For the text-containing cell, return its midpoint in [X, Y] coordinate format. 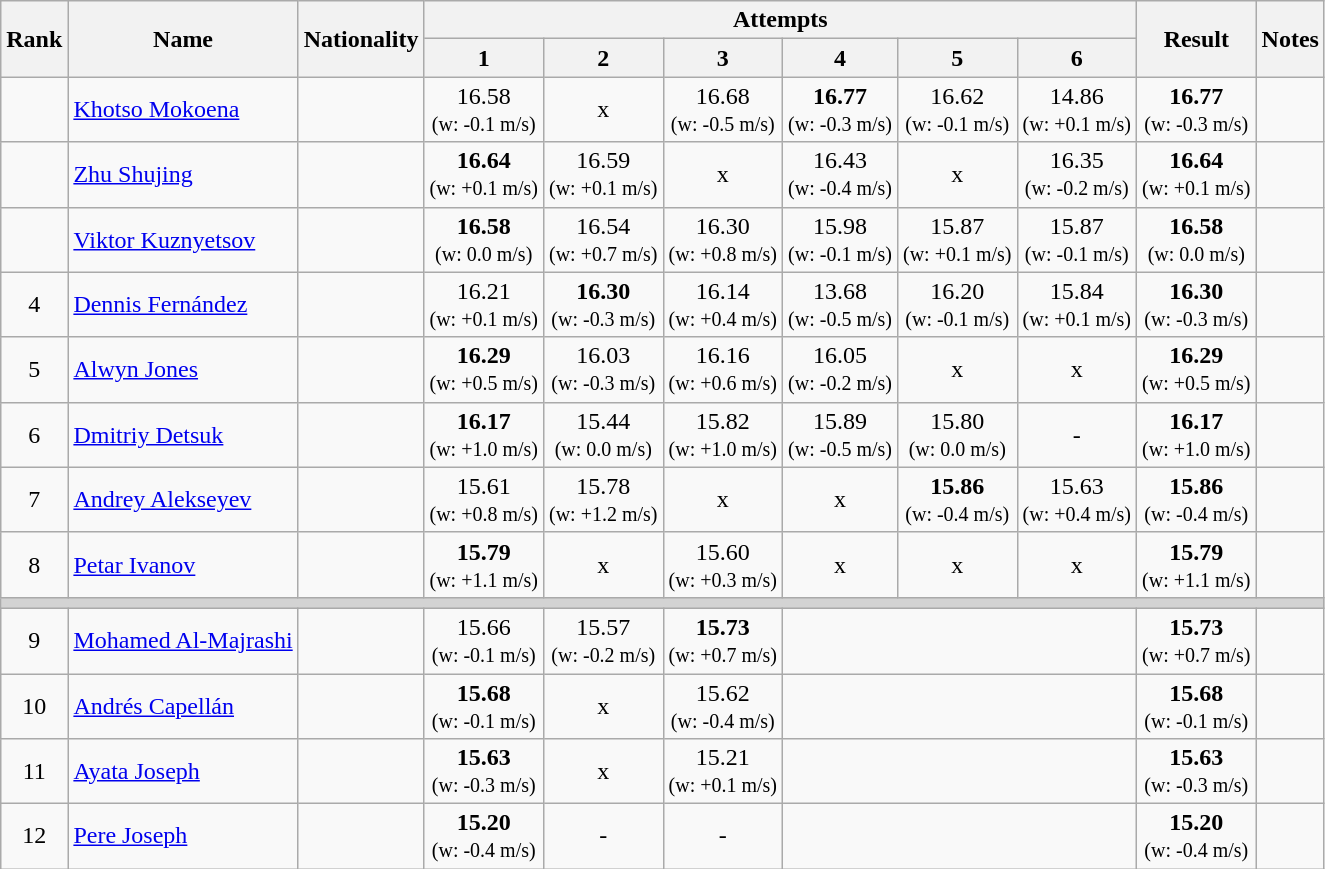
15.98(w: -0.1 m/s) [840, 240]
Dennis Fernández [183, 304]
15.73(w: +0.7 m/s) [723, 640]
15.73 (w: +0.7 m/s) [1197, 640]
16.30 (w: -0.3 m/s) [1197, 304]
Nationality [361, 39]
16.16(w: +0.6 m/s) [723, 370]
Rank [34, 39]
16.58 (w: 0.0 m/s) [1197, 240]
Andrés Capellán [183, 706]
16.03(w: -0.3 m/s) [603, 370]
7 [34, 500]
11 [34, 772]
16.54(w: +0.7 m/s) [603, 240]
15.86 (w: -0.4 m/s) [1197, 500]
2 [603, 58]
15.62(w: -0.4 m/s) [723, 706]
15.60(w: +0.3 m/s) [723, 564]
16.59(w: +0.1 m/s) [603, 174]
15.86(w: -0.4 m/s) [957, 500]
15.79(w: +1.1 m/s) [484, 564]
15.79 (w: +1.1 m/s) [1197, 564]
Pere Joseph [183, 836]
16.43(w: -0.4 m/s) [840, 174]
16.64 (w: +0.1 m/s) [1197, 174]
16.14(w: +0.4 m/s) [723, 304]
16.05(w: -0.2 m/s) [840, 370]
15.82(w: +1.0 m/s) [723, 434]
Mohamed Al-Majrashi [183, 640]
15.57(w: -0.2 m/s) [603, 640]
13.68(w: -0.5 m/s) [840, 304]
Khotso Mokoena [183, 110]
3 [723, 58]
15.78(w: +1.2 m/s) [603, 500]
16.77 (w: -0.3 m/s) [1197, 110]
16.35(w: -0.2 m/s) [1077, 174]
Zhu Shujing [183, 174]
15.20(w: -0.4 m/s) [484, 836]
Notes [1290, 39]
16.17 (w: +1.0 m/s) [1197, 434]
16.17(w: +1.0 m/s) [484, 434]
16.58(w: -0.1 m/s) [484, 110]
15.21(w: +0.1 m/s) [723, 772]
15.66(w: -0.1 m/s) [484, 640]
16.29(w: +0.5 m/s) [484, 370]
14.86(w: +0.1 m/s) [1077, 110]
12 [34, 836]
16.30(w: -0.3 m/s) [603, 304]
15.87(w: -0.1 m/s) [1077, 240]
16.29 (w: +0.5 m/s) [1197, 370]
16.77(w: -0.3 m/s) [840, 110]
15.63 (w: -0.3 m/s) [1197, 772]
Petar Ivanov [183, 564]
8 [34, 564]
Attempts [780, 20]
Viktor Kuznyetsov [183, 240]
16.64(w: +0.1 m/s) [484, 174]
15.87(w: +0.1 m/s) [957, 240]
16.21(w: +0.1 m/s) [484, 304]
16.20(w: -0.1 m/s) [957, 304]
16.58(w: 0.0 m/s) [484, 240]
Result [1197, 39]
1 [484, 58]
15.20 (w: -0.4 m/s) [1197, 836]
Dmitriy Detsuk [183, 434]
15.44(w: 0.0 m/s) [603, 434]
Ayata Joseph [183, 772]
16.68(w: -0.5 m/s) [723, 110]
15.80(w: 0.0 m/s) [957, 434]
10 [34, 706]
9 [34, 640]
Alwyn Jones [183, 370]
15.89(w: -0.5 m/s) [840, 434]
Name [183, 39]
Andrey Alekseyev [183, 500]
15.63(w: -0.3 m/s) [484, 772]
16.62(w: -0.1 m/s) [957, 110]
15.84(w: +0.1 m/s) [1077, 304]
15.68(w: -0.1 m/s) [484, 706]
15.63(w: +0.4 m/s) [1077, 500]
16.30(w: +0.8 m/s) [723, 240]
15.68 (w: -0.1 m/s) [1197, 706]
15.61(w: +0.8 m/s) [484, 500]
